Scan for the cell matching the given text and deliver its [X, Y] coordinate at center. 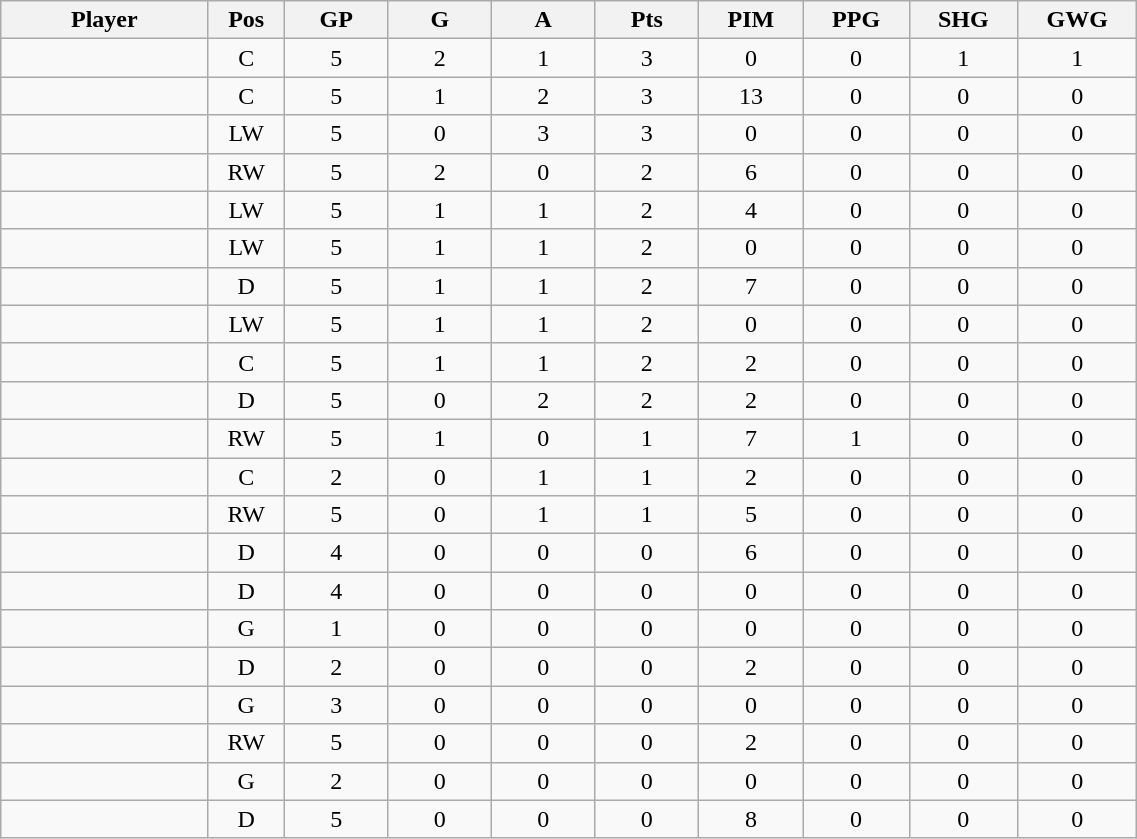
GP [336, 20]
PIM [752, 20]
A [544, 20]
GWG [1078, 20]
Pts [647, 20]
SHG [964, 20]
Pos [246, 20]
8 [752, 819]
PPG [856, 20]
Player [104, 20]
13 [752, 96]
